Locate the cell with the specified text and output its (X, Y) center coordinate. 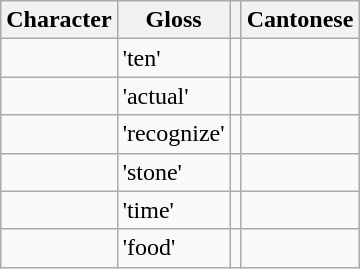
'food' (174, 248)
'recognize' (174, 134)
Gloss (174, 20)
'stone' (174, 172)
'time' (174, 210)
Character (59, 20)
'actual' (174, 96)
'ten' (174, 58)
Cantonese (300, 20)
